Search for the cell housing the specified text and yield its [x, y] center coordinate. 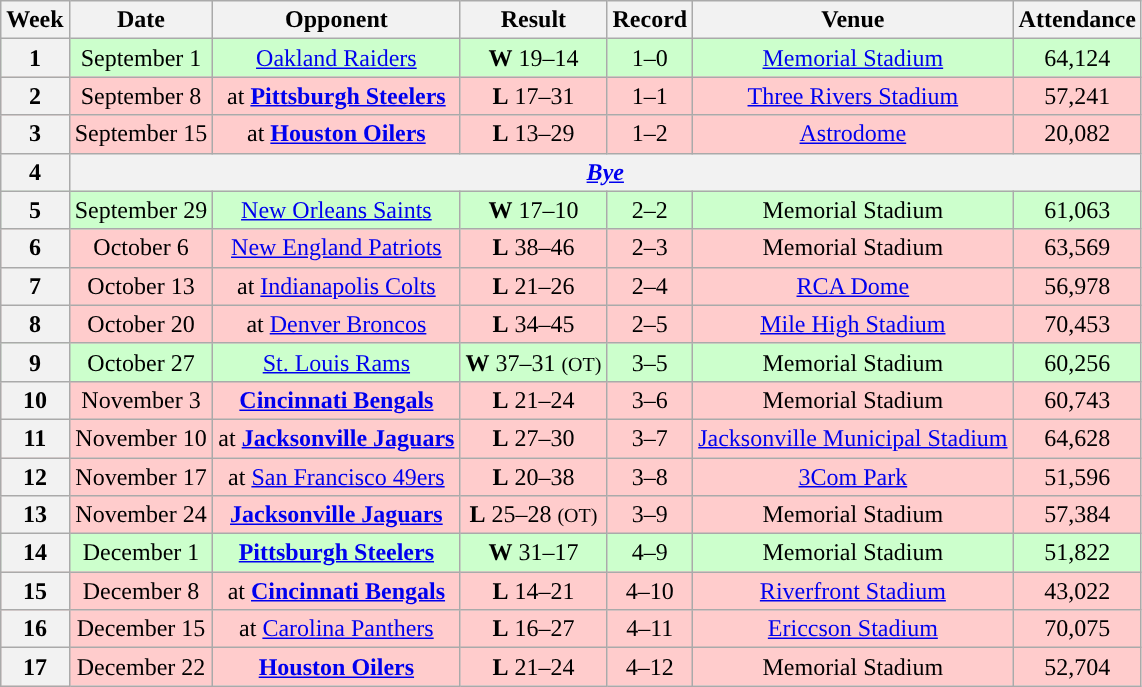
70,453 [1077, 324]
November 3 [141, 400]
L 13–29 [534, 134]
51,596 [1077, 477]
51,822 [1077, 553]
Bye [605, 172]
L 25–28 (OT) [534, 515]
Houston Oilers [336, 667]
L 17–31 [534, 96]
3–6 [650, 400]
20,082 [1077, 134]
10 [35, 400]
New England Patriots [336, 248]
December 1 [141, 553]
RCA Dome [853, 286]
4 [35, 172]
L 14–21 [534, 591]
4–11 [650, 629]
at San Francisco 49ers [336, 477]
2–3 [650, 248]
December 22 [141, 667]
November 17 [141, 477]
L 38–46 [534, 248]
at Carolina Panthers [336, 629]
12 [35, 477]
Oakland Raiders [336, 58]
64,124 [1077, 58]
Astrodome [853, 134]
57,241 [1077, 96]
W 31–17 [534, 553]
Riverfront Stadium [853, 591]
W 19–14 [534, 58]
3–5 [650, 362]
9 [35, 362]
3–9 [650, 515]
63,569 [1077, 248]
L 34–45 [534, 324]
December 15 [141, 629]
at Houston Oilers [336, 134]
Three Rivers Stadium [853, 96]
at Denver Broncos [336, 324]
2–2 [650, 210]
September 1 [141, 58]
16 [35, 629]
Attendance [1077, 20]
September 29 [141, 210]
W 37–31 (OT) [534, 362]
60,743 [1077, 400]
3Com Park [853, 477]
at Indianapolis Colts [336, 286]
Week [35, 20]
5 [35, 210]
at Jacksonville Jaguars [336, 438]
November 24 [141, 515]
1 [35, 58]
7 [35, 286]
Opponent [336, 20]
Jacksonville Jaguars [336, 515]
17 [35, 667]
70,075 [1077, 629]
3–7 [650, 438]
2–5 [650, 324]
4–10 [650, 591]
Date [141, 20]
Venue [853, 20]
Jacksonville Municipal Stadium [853, 438]
Pittsburgh Steelers [336, 553]
Cincinnati Bengals [336, 400]
64,628 [1077, 438]
11 [35, 438]
3–8 [650, 477]
St. Louis Rams [336, 362]
2 [35, 96]
at Pittsburgh Steelers [336, 96]
1–1 [650, 96]
W 17–10 [534, 210]
Ericcson Stadium [853, 629]
1–0 [650, 58]
October 13 [141, 286]
14 [35, 553]
52,704 [1077, 667]
57,384 [1077, 515]
November 10 [141, 438]
L 20–38 [534, 477]
October 27 [141, 362]
2–4 [650, 286]
Mile High Stadium [853, 324]
September 8 [141, 96]
L 27–30 [534, 438]
October 20 [141, 324]
6 [35, 248]
13 [35, 515]
4–12 [650, 667]
15 [35, 591]
3 [35, 134]
L 21–26 [534, 286]
60,256 [1077, 362]
4–9 [650, 553]
December 8 [141, 591]
October 6 [141, 248]
at Cincinnati Bengals [336, 591]
September 15 [141, 134]
8 [35, 324]
61,063 [1077, 210]
Record [650, 20]
New Orleans Saints [336, 210]
43,022 [1077, 591]
Result [534, 20]
L 16–27 [534, 629]
56,978 [1077, 286]
1–2 [650, 134]
